Find where the given text appears and provide that cell's center as (X, Y) coordinate. 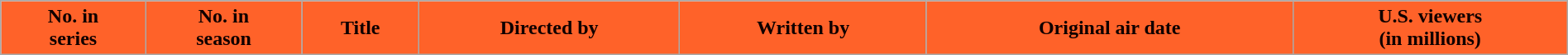
Title (361, 28)
Original air date (1110, 28)
No. inseason (223, 28)
Written by (804, 28)
Directed by (549, 28)
No. inseries (74, 28)
U.S. viewers(in millions) (1430, 28)
